Locate the cell with the specified text and output its (X, Y) center coordinate. 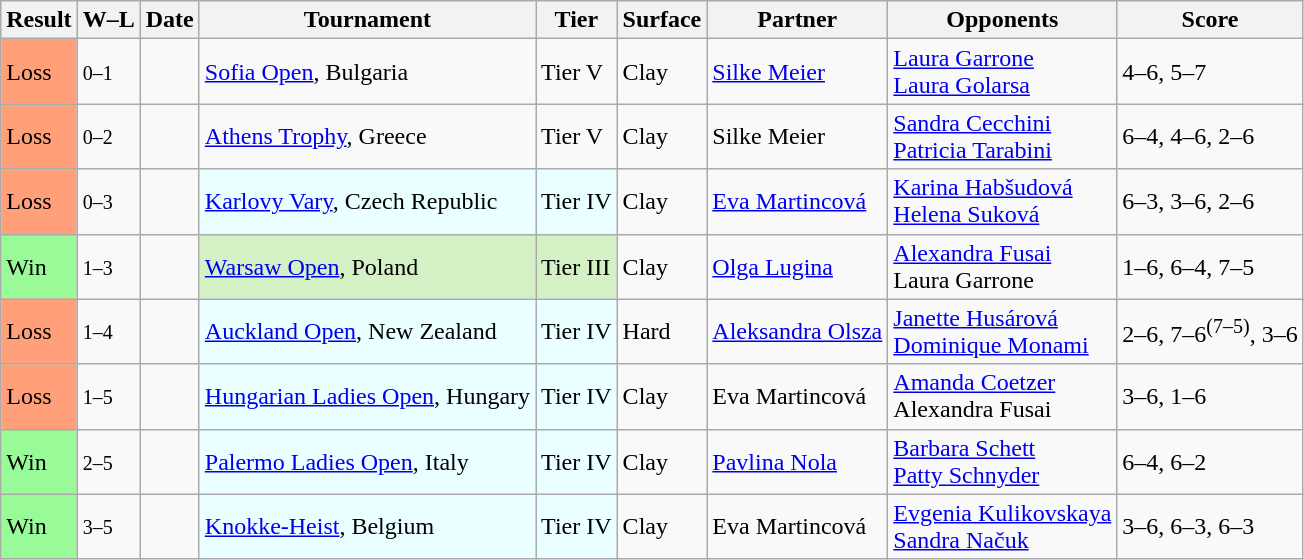
1–6, 6–4, 7–5 (1210, 266)
Athens Trophy, Greece (367, 136)
Barbara Schett Patty Schnyder (1002, 462)
3–6, 1–6 (1210, 396)
1–4 (108, 332)
Karlovy Vary, Czech Republic (367, 202)
Tournament (367, 20)
Janette Husárová Dominique Monami (1002, 332)
1–3 (108, 266)
Auckland Open, New Zealand (367, 332)
Alexandra Fusai Laura Garrone (1002, 266)
Tier (577, 20)
2–6, 7–6(7–5), 3–6 (1210, 332)
W–L (108, 20)
Warsaw Open, Poland (367, 266)
Aleksandra Olsza (798, 332)
Knokke-Heist, Belgium (367, 526)
Tier III (577, 266)
6–3, 3–6, 2–6 (1210, 202)
Hard (662, 332)
0–2 (108, 136)
Karina Habšudová Helena Suková (1002, 202)
6–4, 4–6, 2–6 (1210, 136)
0–1 (108, 72)
Sofia Open, Bulgaria (367, 72)
Hungarian Ladies Open, Hungary (367, 396)
Opponents (1002, 20)
Olga Lugina (798, 266)
3–6, 6–3, 6–3 (1210, 526)
Score (1210, 20)
Surface (662, 20)
3–5 (108, 526)
Sandra Cecchini Patricia Tarabini (1002, 136)
4–6, 5–7 (1210, 72)
Result (39, 20)
Palermo Ladies Open, Italy (367, 462)
Pavlina Nola (798, 462)
Amanda Coetzer Alexandra Fusai (1002, 396)
0–3 (108, 202)
6–4, 6–2 (1210, 462)
Evgenia Kulikovskaya Sandra Načuk (1002, 526)
Partner (798, 20)
Date (170, 20)
1–5 (108, 396)
2–5 (108, 462)
Laura Garrone Laura Golarsa (1002, 72)
